From the cell containing the given text, extract its center point as (X, Y) coordinate. 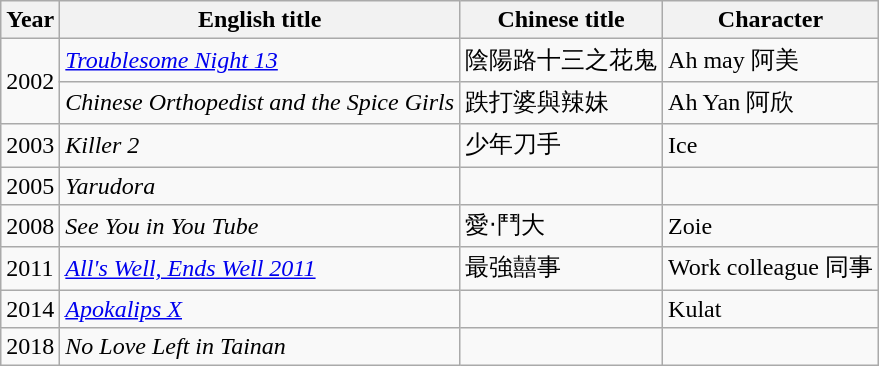
Ah may 阿美 (771, 60)
陰陽路十三之花鬼 (562, 60)
See You in You Tube (260, 226)
Yarudora (260, 185)
少年刀手 (562, 146)
愛‧鬥大 (562, 226)
2018 (30, 347)
2003 (30, 146)
Killer 2 (260, 146)
Apokalips X (260, 309)
Ice (771, 146)
Zoie (771, 226)
Kulat (771, 309)
2005 (30, 185)
2002 (30, 82)
All's Well, Ends Well 2011 (260, 268)
2014 (30, 309)
Character (771, 20)
Troublesome Night 13 (260, 60)
English title (260, 20)
跌打婆與辣妹 (562, 102)
Chinese title (562, 20)
2008 (30, 226)
最強囍事 (562, 268)
2011 (30, 268)
Work colleague 同事 (771, 268)
Year (30, 20)
Ah Yan 阿欣 (771, 102)
No Love Left in Tainan (260, 347)
Chinese Orthopedist and the Spice Girls (260, 102)
